Scan for the cell matching the given text and deliver its (x, y) coordinate at center. 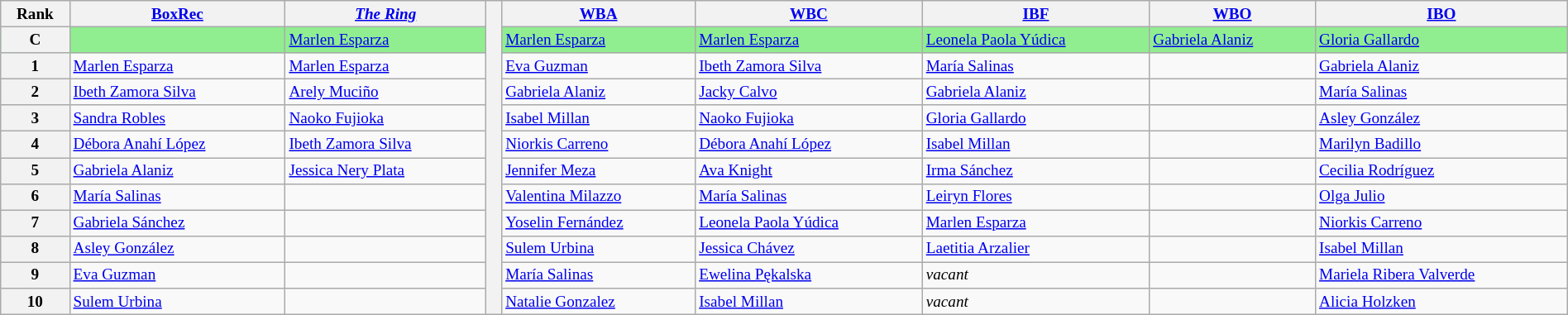
5 (35, 170)
WBA (599, 14)
Sandra Robles (177, 118)
Olga Julio (1441, 197)
Cecilia Rodríguez (1441, 170)
IBF (1035, 14)
Leiryn Flores (1035, 197)
Mariela Ribera Valverde (1441, 275)
1 (35, 66)
Rank (35, 14)
10 (35, 302)
Laetitia Arzalier (1035, 249)
Irma Sánchez (1035, 170)
Jacky Calvo (809, 92)
3 (35, 118)
Jessica Chávez (809, 249)
BoxRec (177, 14)
Marilyn Badillo (1441, 145)
Gabriela Sánchez (177, 223)
WBC (809, 14)
9 (35, 275)
7 (35, 223)
WBO (1232, 14)
Jessica Nery Plata (385, 170)
Arely Muciño (385, 92)
Ava Knight (809, 170)
6 (35, 197)
4 (35, 145)
Alicia Holzken (1441, 302)
Valentina Milazzo (599, 197)
C (35, 40)
8 (35, 249)
Yoselin Fernández (599, 223)
Ewelina Pękalska (809, 275)
Natalie Gonzalez (599, 302)
The Ring (385, 14)
IBO (1441, 14)
2 (35, 92)
Jennifer Meza (599, 170)
